Detect which cell encompasses the target text, then output its (x, y) center coordinate. 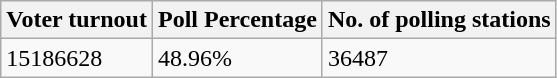
Poll Percentage (237, 20)
Voter turnout (77, 20)
15186628 (77, 58)
48.96% (237, 58)
36487 (439, 58)
No. of polling stations (439, 20)
